Find where the given text appears and provide that cell's center as [X, Y] coordinate. 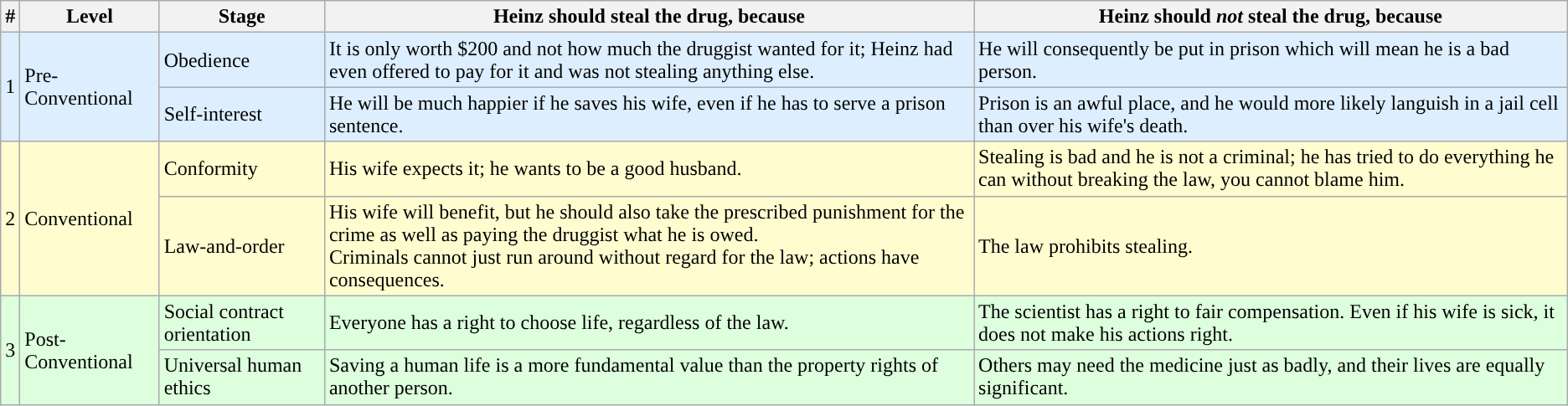
Obedience [241, 60]
Everyone has a right to choose life, regardless of the law. [648, 323]
He will consequently be put in prison which will mean he is a bad person. [1271, 60]
The law prohibits stealing. [1271, 246]
Stage [241, 17]
Prison is an awful place, and he would more likely languish in a jail cell than over his wife's death. [1271, 114]
1 [10, 87]
Others may need the medicine just as badly, and their lives are equally significant. [1271, 377]
Saving a human life is a more fundamental value than the property rights of another person. [648, 377]
His wife expects it; he wants to be a good husband. [648, 169]
Level [90, 17]
Post-Conventional [90, 350]
2 [10, 218]
Heinz should steal the drug, because [648, 17]
The scientist has a right to fair compensation. Even if his wife is sick, it does not make his actions right. [1271, 323]
Social contract orientation [241, 323]
Pre-Conventional [90, 87]
He will be much happier if he saves his wife, even if he has to serve a prison sentence. [648, 114]
It is only worth $200 and not how much the druggist wanted for it; Heinz had even offered to pay for it and was not stealing anything else. [648, 60]
Self-interest [241, 114]
Conformity [241, 169]
Law-and-order [241, 246]
# [10, 17]
3 [10, 350]
Stealing is bad and he is not a criminal; he has tried to do everything he can without breaking the law, you cannot blame him. [1271, 169]
Conventional [90, 218]
Heinz should not steal the drug, because [1271, 17]
Universal human ethics [241, 377]
